From the cell containing the given text, extract its center point as [x, y] coordinate. 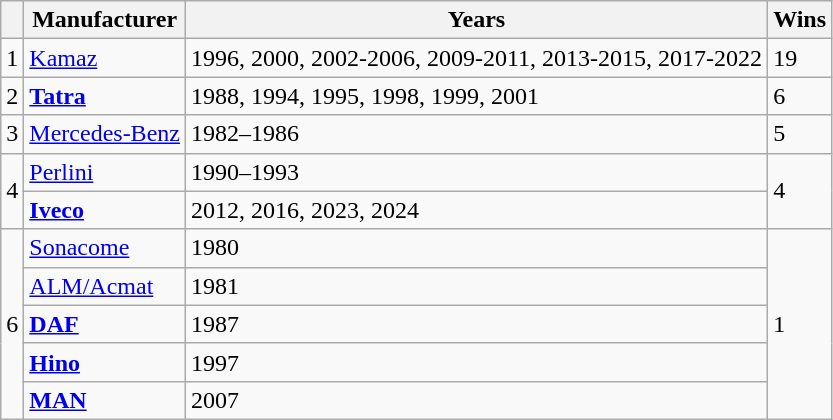
5 [800, 134]
Wins [800, 20]
1996, 2000, 2002-2006, 2009-2011, 2013-2015, 2017-2022 [476, 58]
2007 [476, 400]
1997 [476, 362]
1980 [476, 248]
Mercedes-Benz [105, 134]
Iveco [105, 210]
1982–1986 [476, 134]
Sonacome [105, 248]
2012, 2016, 2023, 2024 [476, 210]
2 [12, 96]
Kamaz [105, 58]
Tatra [105, 96]
Perlini [105, 172]
ALM/Acmat [105, 286]
Hino [105, 362]
1990–1993 [476, 172]
1988, 1994, 1995, 1998, 1999, 2001 [476, 96]
DAF [105, 324]
Years [476, 20]
Manufacturer [105, 20]
3 [12, 134]
MAN [105, 400]
1987 [476, 324]
1981 [476, 286]
19 [800, 58]
